Return (x, y) of the center of cell containing provided text 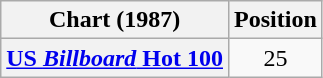
Position (276, 20)
25 (276, 58)
US Billboard Hot 100 (115, 58)
Chart (1987) (115, 20)
